Capture the cell that displays the provided text and extract its [x, y] central coordinate. 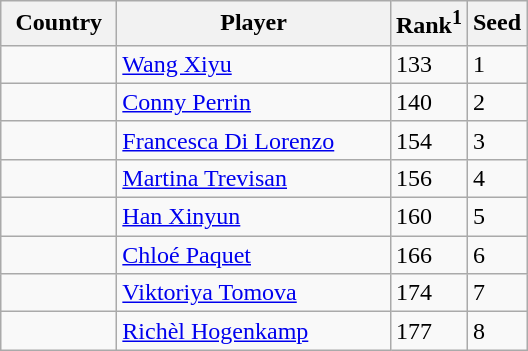
Chloé Paquet [254, 255]
Player [254, 24]
154 [428, 140]
7 [496, 293]
133 [428, 64]
4 [496, 178]
174 [428, 293]
Francesca Di Lorenzo [254, 140]
Conny Perrin [254, 102]
5 [496, 217]
3 [496, 140]
8 [496, 331]
1 [496, 64]
2 [496, 102]
6 [496, 255]
160 [428, 217]
156 [428, 178]
140 [428, 102]
Wang Xiyu [254, 64]
Martina Trevisan [254, 178]
177 [428, 331]
Rank1 [428, 24]
Country [59, 24]
Han Xinyun [254, 217]
166 [428, 255]
Seed [496, 24]
Richèl Hogenkamp [254, 331]
Viktoriya Tomova [254, 293]
